From the cell containing the given text, extract its center point as (x, y) coordinate. 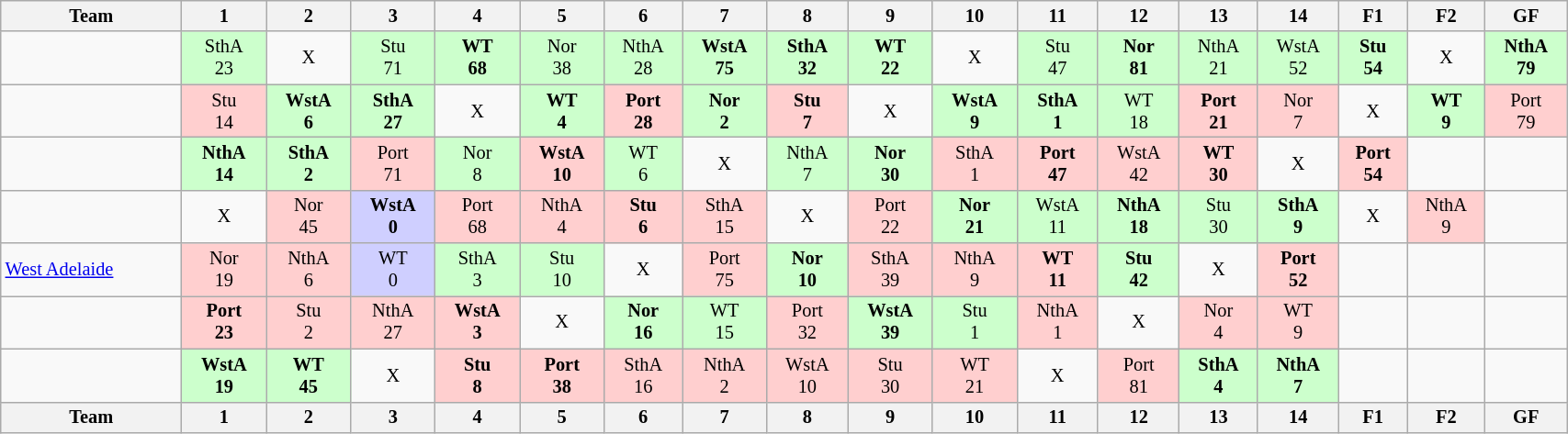
Stu8 (478, 375)
Nor30 (890, 163)
Nor45 (309, 217)
Port23 (224, 322)
SthA3 (478, 270)
Port38 (562, 375)
NthA28 (643, 58)
NthA79 (1527, 58)
Nor19 (224, 270)
NthA2 (725, 375)
Nor4 (1218, 322)
SthA16 (643, 375)
West Adelaide (92, 270)
WstA9 (975, 111)
Port21 (1218, 111)
WT30 (1218, 163)
WstA6 (309, 111)
SthA23 (224, 58)
Nor21 (975, 217)
Port68 (478, 217)
WT68 (478, 58)
Stu47 (1057, 58)
Port28 (643, 111)
Nor2 (725, 111)
WT11 (1057, 270)
NthA18 (1138, 217)
SthA4 (1218, 375)
WT4 (562, 111)
Stu71 (393, 58)
SthA39 (890, 270)
Nor81 (1138, 58)
WstA 10 (562, 163)
WstA11 (1057, 217)
NthA27 (393, 322)
WstA42 (1138, 163)
Nor16 (643, 322)
Port52 (1298, 270)
Stu14 (224, 111)
SthA2 (309, 163)
Port75 (725, 270)
WT6 (643, 163)
WT18 (1138, 111)
WT22 (890, 58)
Port47 (1057, 163)
Port71 (393, 163)
Port32 (807, 322)
Stu6 (643, 217)
WstA19 (224, 375)
Nor10 (807, 270)
Stu2 (309, 322)
WT15 (725, 322)
WT 21 (975, 375)
Port81 (1138, 375)
SthA27 (393, 111)
Stu1 (975, 322)
WstA10 (807, 375)
WstA39 (890, 322)
NthA4 (562, 217)
WT45 (309, 375)
NthA1 (1057, 322)
NthA6 (309, 270)
NthA14 (224, 163)
WstA0 (393, 217)
WT0 (393, 270)
SthA9 (1298, 217)
WstA75 (725, 58)
Stu7 (807, 111)
WstA3 (478, 322)
WstA52 (1298, 58)
Nor8 (478, 163)
SthA15 (725, 217)
SthA32 (807, 58)
Stu10 (562, 270)
Stu54 (1372, 58)
Stu42 (1138, 270)
Port54 (1372, 163)
Nor38 (562, 58)
Port22 (890, 217)
Nor7 (1298, 111)
Port79 (1527, 111)
NthA21 (1218, 58)
